From the cell containing the given text, extract its center point as (x, y) coordinate. 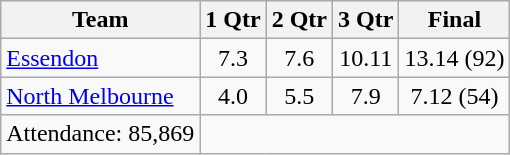
7.9 (366, 96)
Attendance: 85,869 (100, 134)
4.0 (233, 96)
North Melbourne (100, 96)
Team (100, 20)
2 Qtr (299, 20)
10.11 (366, 58)
7.12 (54) (454, 96)
3 Qtr (366, 20)
5.5 (299, 96)
Final (454, 20)
1 Qtr (233, 20)
13.14 (92) (454, 58)
7.3 (233, 58)
Essendon (100, 58)
7.6 (299, 58)
